Pinpoint the cell where the given text exists, returning its (X, Y) midpoint coordinate. 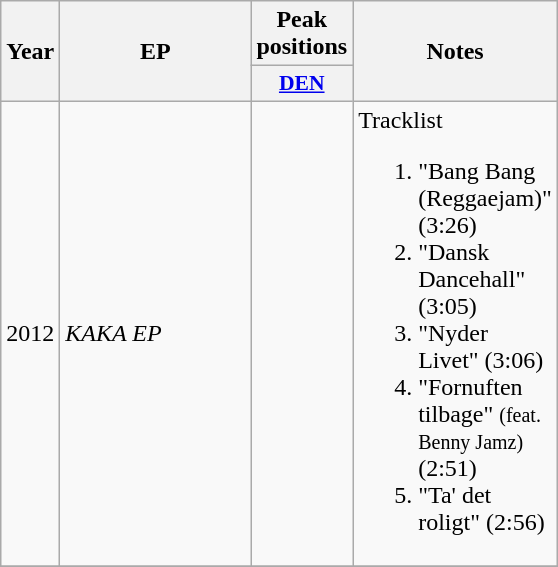
KAKA EP (156, 333)
EP (156, 52)
DEN (302, 84)
Peak positions (302, 34)
2012 (30, 333)
Notes (456, 52)
Year (30, 52)
